Determine the [X, Y] coordinate at the center of the cell enclosing the given text.  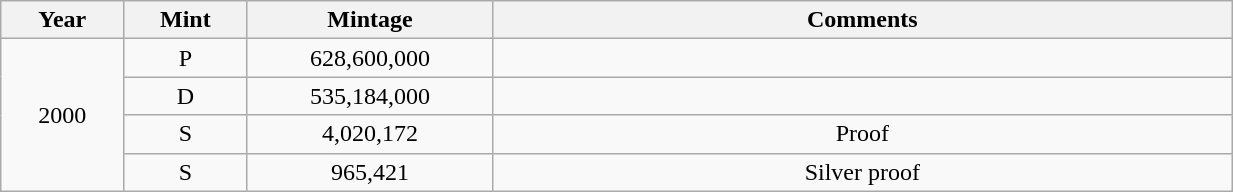
628,600,000 [370, 58]
2000 [62, 115]
Comments [862, 20]
4,020,172 [370, 134]
Mint [186, 20]
Silver proof [862, 172]
535,184,000 [370, 96]
Year [62, 20]
P [186, 58]
Mintage [370, 20]
D [186, 96]
965,421 [370, 172]
Proof [862, 134]
